Identify which cell holds the provided text, then report its (X, Y) central coordinate. 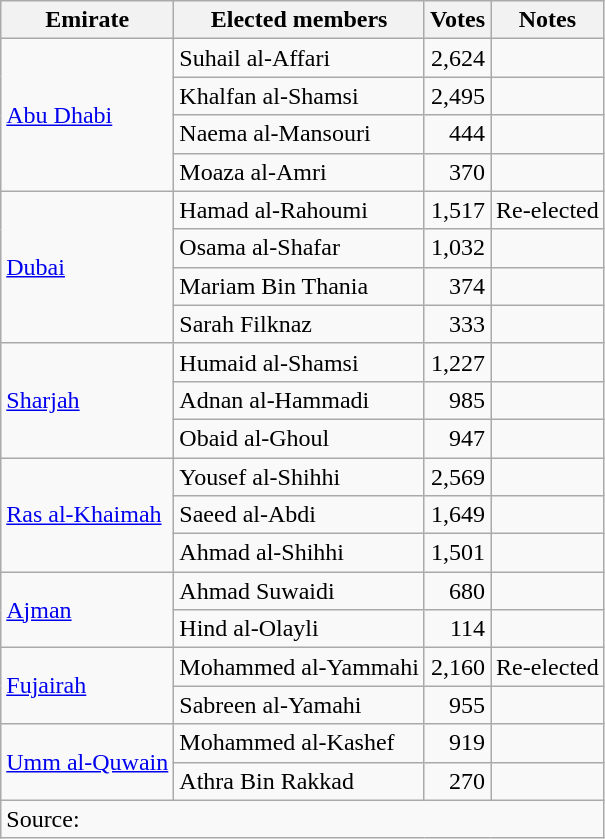
1,032 (457, 248)
Umm al-Quwain (88, 762)
Hind al-Olayli (300, 629)
955 (457, 705)
Obaid al-Ghoul (300, 438)
Ajman (88, 610)
Mohammed al-Kashef (300, 743)
Adnan al-Hammadi (300, 400)
2,495 (457, 96)
Moaza al-Amri (300, 172)
Hamad al-Rahoumi (300, 210)
Source: (302, 819)
Saeed al-Abdi (300, 515)
370 (457, 172)
Sarah Filknaz (300, 324)
Mohammed al-Yammahi (300, 667)
Elected members (300, 20)
947 (457, 438)
Ahmad al-Shihhi (300, 553)
Notes (548, 20)
Ahmad Suwaidi (300, 591)
Humaid al-Shamsi (300, 362)
Athra Bin Rakkad (300, 781)
Naema al-Mansouri (300, 134)
Votes (457, 20)
444 (457, 134)
985 (457, 400)
270 (457, 781)
333 (457, 324)
Ras al-Khaimah (88, 515)
2,569 (457, 477)
Mariam Bin Thania (300, 286)
Yousef al-Shihhi (300, 477)
Khalfan al-Shamsi (300, 96)
114 (457, 629)
2,160 (457, 667)
Dubai (88, 267)
Suhail al-Affari (300, 58)
Sharjah (88, 400)
374 (457, 286)
Sabreen al-Yamahi (300, 705)
919 (457, 743)
1,517 (457, 210)
Abu Dhabi (88, 115)
2,624 (457, 58)
Emirate (88, 20)
Fujairah (88, 686)
1,501 (457, 553)
680 (457, 591)
1,649 (457, 515)
1,227 (457, 362)
Osama al-Shafar (300, 248)
